Determine the (X, Y) coordinate at the center of the cell enclosing the given text.  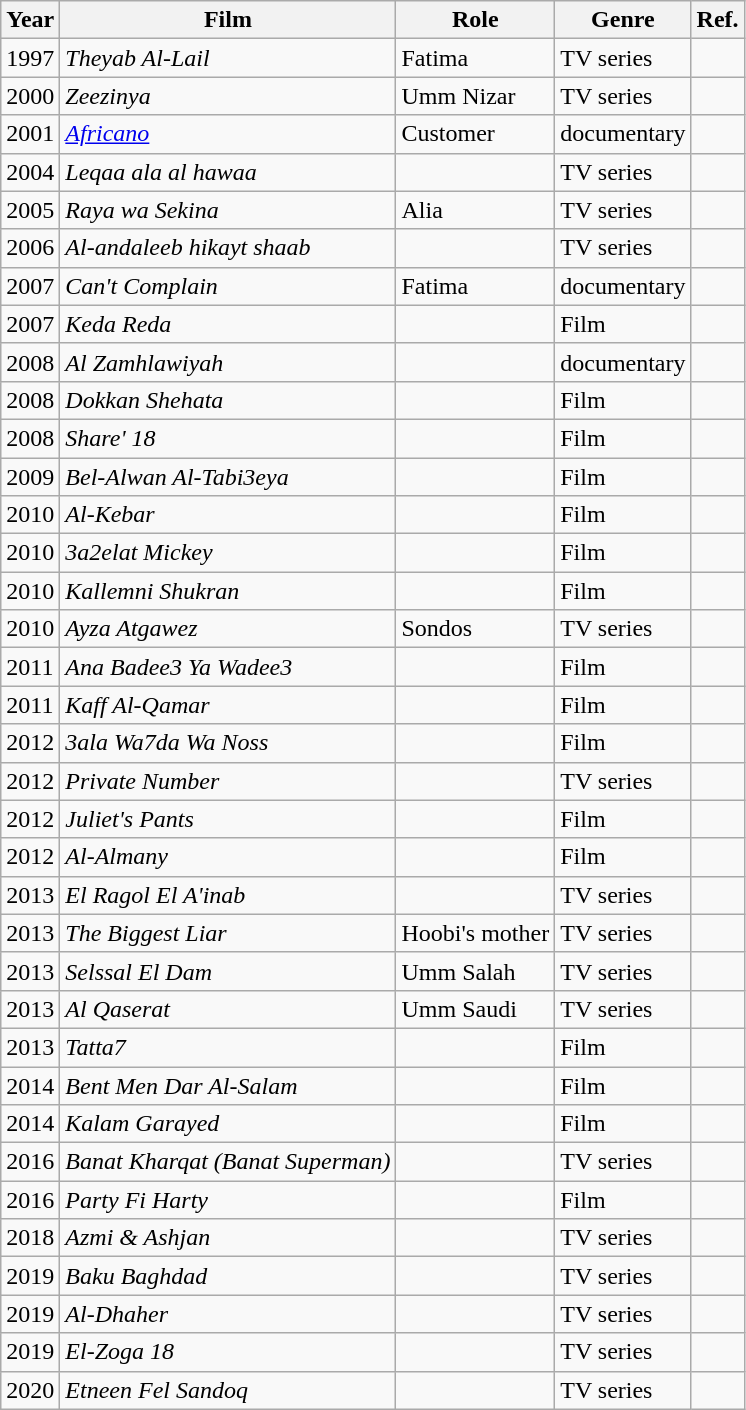
Baku Baghdad (228, 1276)
Tatta7 (228, 1047)
Raya wa Sekina (228, 210)
2001 (30, 134)
Al-Kebar (228, 515)
Ana Badee3 Ya Wadee3 (228, 667)
Can't Complain (228, 286)
Kalam Garayed (228, 1124)
Party Fi Harty (228, 1200)
Al-Dhaher (228, 1314)
El-Zoga 18 (228, 1352)
Sondos (476, 629)
Etneen Fel Sandoq (228, 1390)
Umm Salah (476, 971)
Zeezinya (228, 96)
Banat Kharqat (Banat Superman) (228, 1162)
Al Zamhlawiyah (228, 362)
Alia (476, 210)
Ref. (718, 20)
3ala Wa7da Wa Noss (228, 743)
2018 (30, 1238)
The Biggest Liar (228, 933)
Year (30, 20)
Bent Men Dar Al-Salam (228, 1085)
2009 (30, 477)
Al-andaleeb hikayt shaab (228, 248)
Leqaa ala al hawaa (228, 172)
1997 (30, 58)
2000 (30, 96)
Umm Saudi (476, 1009)
2004 (30, 172)
2006 (30, 248)
Ayza Atgawez (228, 629)
Theyab Al-Lail (228, 58)
Al Qaserat (228, 1009)
Selssal El Dam (228, 971)
Private Number (228, 781)
El Ragol El A'inab (228, 895)
Umm Nizar (476, 96)
Azmi & Ashjan (228, 1238)
Share' 18 (228, 438)
Africano (228, 134)
3a2elat Mickey (228, 553)
Role (476, 20)
Juliet's Pants (228, 819)
Bel-Alwan Al-Tabi3eya (228, 477)
Keda Reda (228, 324)
Al-Almany (228, 857)
2020 (30, 1390)
Genre (623, 20)
Dokkan Shehata (228, 400)
Hoobi's mother (476, 933)
Customer (476, 134)
Kaff Al-Qamar (228, 705)
2005 (30, 210)
Kallemni Shukran (228, 591)
